Capture the cell that displays the provided text and extract its [x, y] central coordinate. 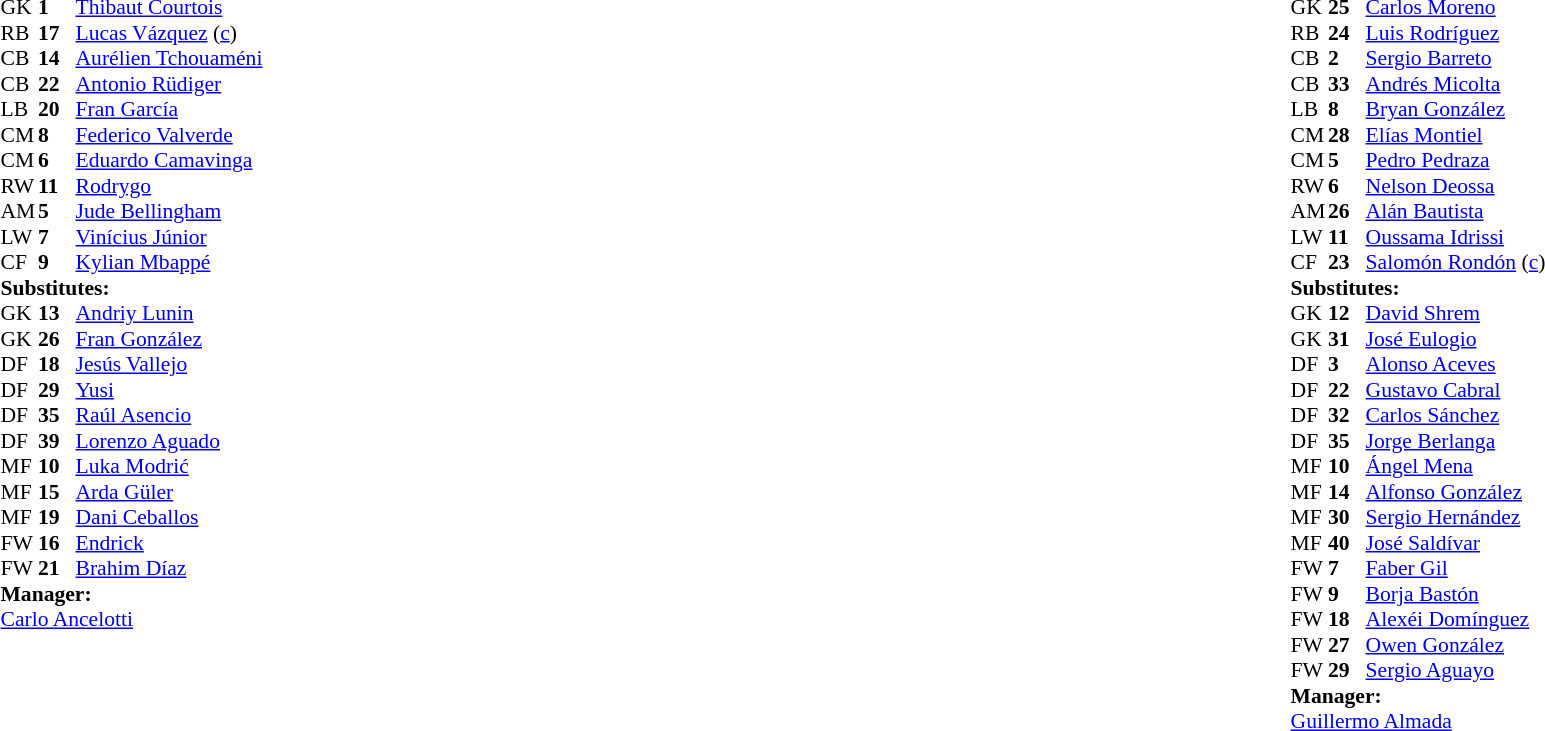
15 [57, 492]
33 [1347, 84]
Arda Güler [170, 492]
Luka Modrić [170, 467]
17 [57, 33]
Lorenzo Aguado [170, 441]
Lucas Vázquez (c) [170, 33]
31 [1347, 339]
Yusi [170, 390]
21 [57, 569]
Endrick [170, 543]
Dani Ceballos [170, 517]
Andriy Lunin [170, 313]
39 [57, 441]
12 [1347, 313]
Fran García [170, 109]
3 [1347, 365]
24 [1347, 33]
27 [1347, 645]
Eduardo Camavinga [170, 161]
Antonio Rüdiger [170, 84]
Kylian Mbappé [170, 263]
23 [1347, 263]
2 [1347, 59]
Jude Bellingham [170, 211]
Rodrygo [170, 186]
40 [1347, 543]
32 [1347, 415]
Federico Valverde [170, 135]
Vinícius Júnior [170, 237]
16 [57, 543]
Aurélien Tchouaméni [170, 59]
19 [57, 517]
Carlo Ancelotti [131, 619]
Raúl Asencio [170, 415]
28 [1347, 135]
Fran González [170, 339]
Manager: [131, 594]
Brahim Díaz [170, 569]
30 [1347, 517]
Jesús Vallejo [170, 365]
13 [57, 313]
20 [57, 109]
Substitutes: [131, 288]
